Capture the cell that displays the provided text and extract its (x, y) central coordinate. 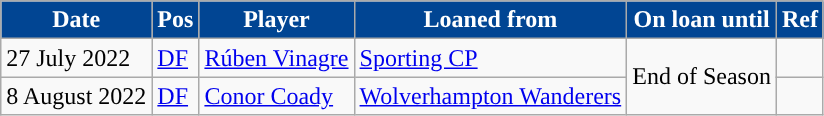
Player (276, 20)
Conor Coady (276, 96)
Sporting CP (490, 58)
8 August 2022 (76, 96)
Ref (800, 20)
Loaned from (490, 20)
End of Season (702, 77)
Date (76, 20)
On loan until (702, 20)
Rúben Vinagre (276, 58)
Wolverhampton Wanderers (490, 96)
27 July 2022 (76, 58)
Pos (176, 20)
